Provide the (X, Y) coordinate of the cell's center where the given text is located.  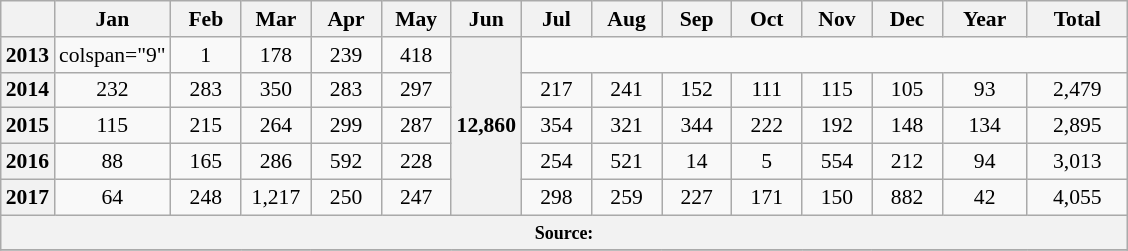
Total (1077, 19)
colspan="9" (112, 55)
Feb (206, 19)
Year (984, 19)
2013 (28, 55)
111 (767, 90)
250 (346, 197)
192 (837, 126)
5 (767, 162)
212 (907, 162)
150 (837, 197)
521 (626, 162)
418 (416, 55)
64 (112, 197)
227 (697, 197)
2015 (28, 126)
Nov (837, 19)
228 (416, 162)
14 (697, 162)
321 (626, 126)
2016 (28, 162)
Jun (486, 19)
354 (556, 126)
Aug (626, 19)
Jan (112, 19)
882 (907, 197)
232 (112, 90)
93 (984, 90)
1,217 (276, 197)
2014 (28, 90)
241 (626, 90)
298 (556, 197)
Mar (276, 19)
217 (556, 90)
299 (346, 126)
350 (276, 90)
239 (346, 55)
2017 (28, 197)
1 (206, 55)
2,479 (1077, 90)
Apr (346, 19)
May (416, 19)
248 (206, 197)
222 (767, 126)
Dec (907, 19)
134 (984, 126)
Source: (564, 233)
344 (697, 126)
152 (697, 90)
171 (767, 197)
592 (346, 162)
259 (626, 197)
215 (206, 126)
287 (416, 126)
Jul (556, 19)
Sep (697, 19)
4,055 (1077, 197)
105 (907, 90)
12,860 (486, 126)
42 (984, 197)
286 (276, 162)
2,895 (1077, 126)
165 (206, 162)
254 (556, 162)
148 (907, 126)
554 (837, 162)
94 (984, 162)
297 (416, 90)
264 (276, 126)
247 (416, 197)
Oct (767, 19)
178 (276, 55)
88 (112, 162)
3,013 (1077, 162)
